Find where the given text appears and provide that cell's center as [X, Y] coordinate. 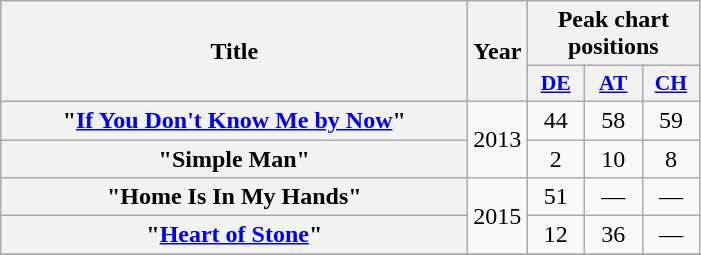
2013 [498, 139]
Year [498, 52]
59 [671, 120]
8 [671, 159]
CH [671, 84]
"If You Don't Know Me by Now" [234, 120]
"Simple Man" [234, 159]
12 [556, 235]
"Home Is In My Hands" [234, 197]
AT [614, 84]
44 [556, 120]
Title [234, 52]
10 [614, 159]
58 [614, 120]
2015 [498, 216]
36 [614, 235]
DE [556, 84]
51 [556, 197]
"Heart of Stone" [234, 235]
2 [556, 159]
Peak chart positions [614, 34]
